Output the [x, y] coordinate of the center of the cell containing the given text.  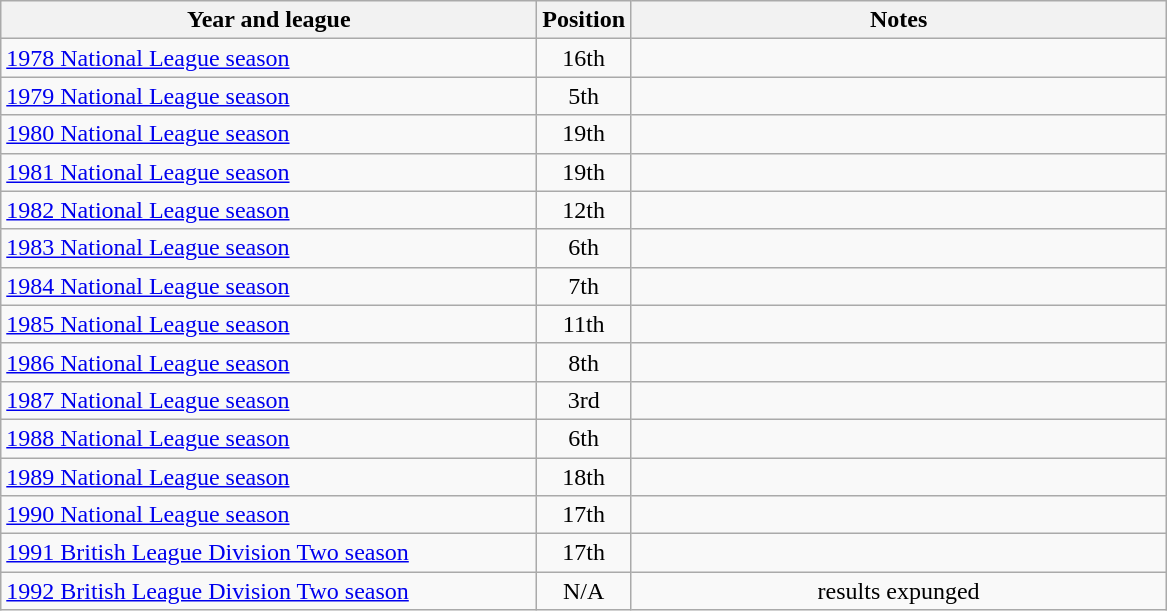
results expunged [899, 591]
11th [584, 324]
1990 National League season [269, 515]
Notes [899, 20]
1986 National League season [269, 362]
Position [584, 20]
1989 National League season [269, 477]
1981 National League season [269, 172]
1991 British League Division Two season [269, 553]
12th [584, 210]
18th [584, 477]
1988 National League season [269, 438]
8th [584, 362]
1984 National League season [269, 286]
Year and league [269, 20]
1983 National League season [269, 248]
7th [584, 286]
16th [584, 58]
3rd [584, 400]
1985 National League season [269, 324]
5th [584, 96]
1979 National League season [269, 96]
1980 National League season [269, 134]
1987 National League season [269, 400]
1982 National League season [269, 210]
1992 British League Division Two season [269, 591]
1978 National League season [269, 58]
N/A [584, 591]
